Output the [x, y] coordinate of the center of the cell containing the given text.  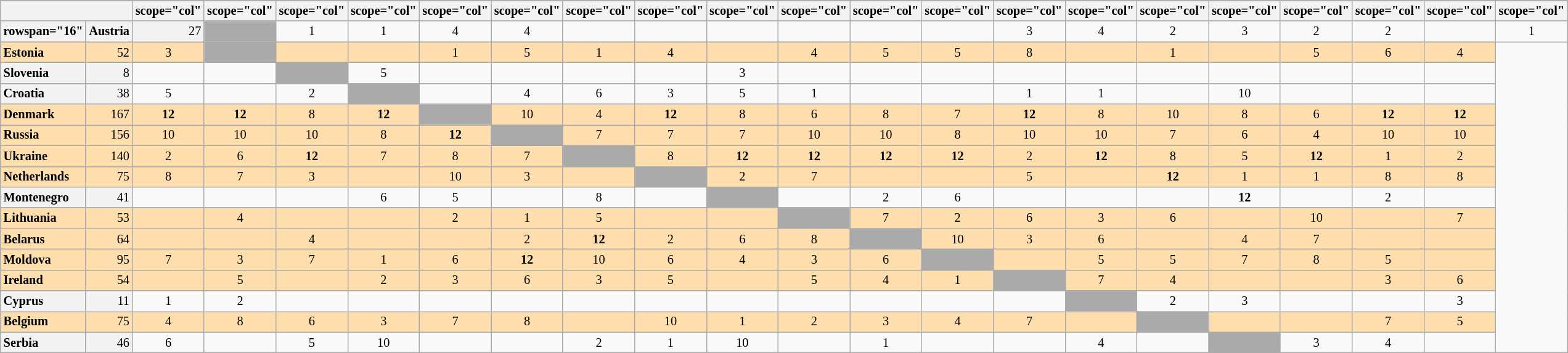
Montenegro [43, 197]
Moldova [43, 259]
54 [108, 280]
11 [108, 301]
Cyprus [43, 301]
Ukraine [43, 156]
167 [108, 115]
Austria [108, 31]
Croatia [43, 94]
Belgium [43, 322]
46 [108, 343]
Denmark [43, 115]
Slovenia [43, 73]
64 [108, 239]
Estonia [43, 52]
38 [108, 94]
53 [108, 218]
Lithuania [43, 218]
Serbia [43, 343]
rowspan="16" [43, 31]
140 [108, 156]
27 [168, 31]
Belarus [43, 239]
Russia [43, 135]
52 [108, 52]
Ireland [43, 280]
95 [108, 259]
Netherlands [43, 177]
41 [108, 197]
156 [108, 135]
